Provide the [x, y] coordinate of the cell's center where the given text is located.  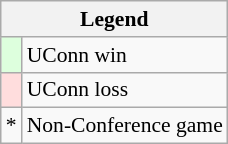
UConn win [125, 55]
Legend [114, 19]
Non-Conference game [125, 126]
UConn loss [125, 90]
* [12, 126]
